Provide the [X, Y] coordinate of the cell's center where the given text is located.  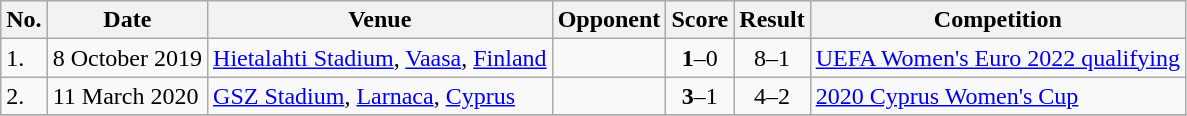
Date [127, 20]
Opponent [609, 20]
3–1 [700, 96]
4–2 [772, 96]
Score [700, 20]
Venue [380, 20]
GSZ Stadium, Larnaca, Cyprus [380, 96]
No. [24, 20]
2020 Cyprus Women's Cup [998, 96]
1. [24, 58]
1–0 [700, 58]
UEFA Women's Euro 2022 qualifying [998, 58]
11 March 2020 [127, 96]
2. [24, 96]
8–1 [772, 58]
Hietalahti Stadium, Vaasa, Finland [380, 58]
8 October 2019 [127, 58]
Competition [998, 20]
Result [772, 20]
